Return (x, y) of the center of cell containing provided text 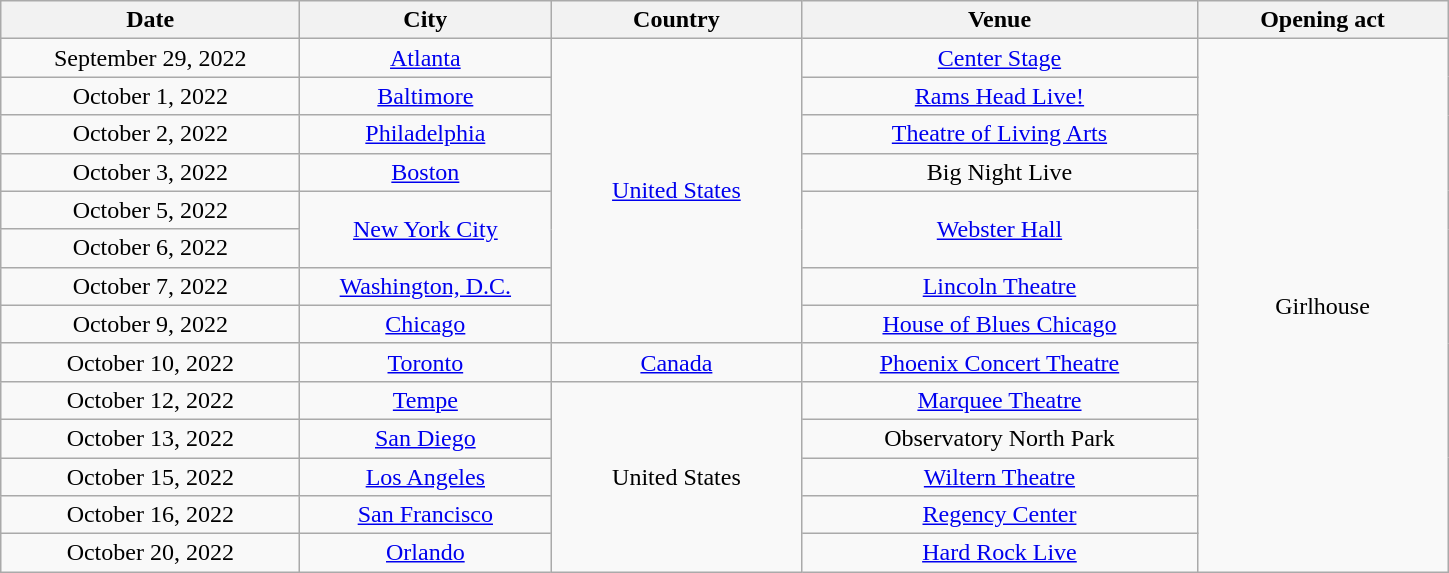
Baltimore (426, 96)
Chicago (426, 324)
Center Stage (1000, 58)
Toronto (426, 362)
Orlando (426, 553)
City (426, 20)
September 29, 2022 (150, 58)
October 2, 2022 (150, 134)
Tempe (426, 400)
Phoenix Concert Theatre (1000, 362)
Big Night Live (1000, 172)
October 7, 2022 (150, 286)
October 1, 2022 (150, 96)
House of Blues Chicago (1000, 324)
Theatre of Living Arts (1000, 134)
New York City (426, 229)
Date (150, 20)
October 5, 2022 (150, 210)
Rams Head Live! (1000, 96)
Opening act (1322, 20)
San Francisco (426, 515)
Regency Center (1000, 515)
Los Angeles (426, 477)
October 12, 2022 (150, 400)
Lincoln Theatre (1000, 286)
Venue (1000, 20)
October 20, 2022 (150, 553)
October 9, 2022 (150, 324)
Observatory North Park (1000, 438)
Philadelphia (426, 134)
Marquee Theatre (1000, 400)
October 3, 2022 (150, 172)
October 10, 2022 (150, 362)
Canada (676, 362)
October 15, 2022 (150, 477)
October 6, 2022 (150, 248)
October 13, 2022 (150, 438)
Webster Hall (1000, 229)
Washington, D.C. (426, 286)
Hard Rock Live (1000, 553)
Country (676, 20)
October 16, 2022 (150, 515)
Boston (426, 172)
Girlhouse (1322, 306)
San Diego (426, 438)
Wiltern Theatre (1000, 477)
Atlanta (426, 58)
